From the cell containing the given text, extract its center point as [X, Y] coordinate. 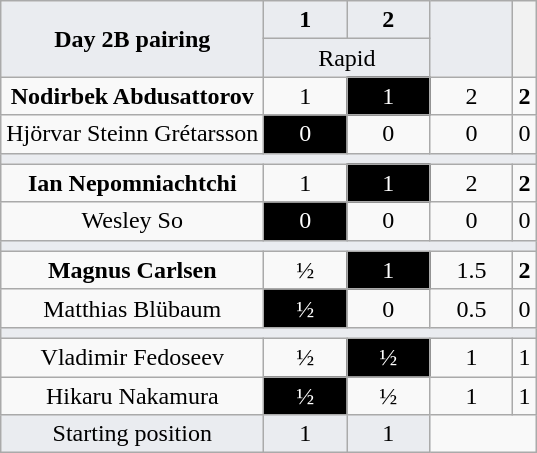
Day 2B pairing [132, 39]
1.5 [472, 270]
Hikaru Nakamura [132, 395]
Starting position [132, 434]
0.5 [472, 308]
Matthias Blübaum [132, 308]
Rapid [347, 58]
Hjörvar Steinn Grétarsson [132, 134]
Magnus Carlsen [132, 270]
Vladimir Fedoseev [132, 357]
Wesley So [132, 221]
Ian Nepomniachtchi [132, 183]
Nodirbek Abdusattorov [132, 96]
